Output the (X, Y) coordinate of the center of the cell containing the given text.  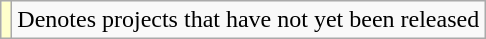
Denotes projects that have not yet been released (248, 20)
